Scan for the cell matching the given text and deliver its [x, y] coordinate at center. 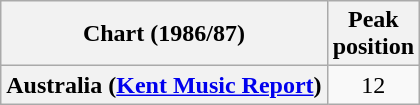
Australia (Kent Music Report) [164, 85]
Chart (1986/87) [164, 34]
12 [373, 85]
Peakposition [373, 34]
